From the cell containing the given text, extract its center point as (X, Y) coordinate. 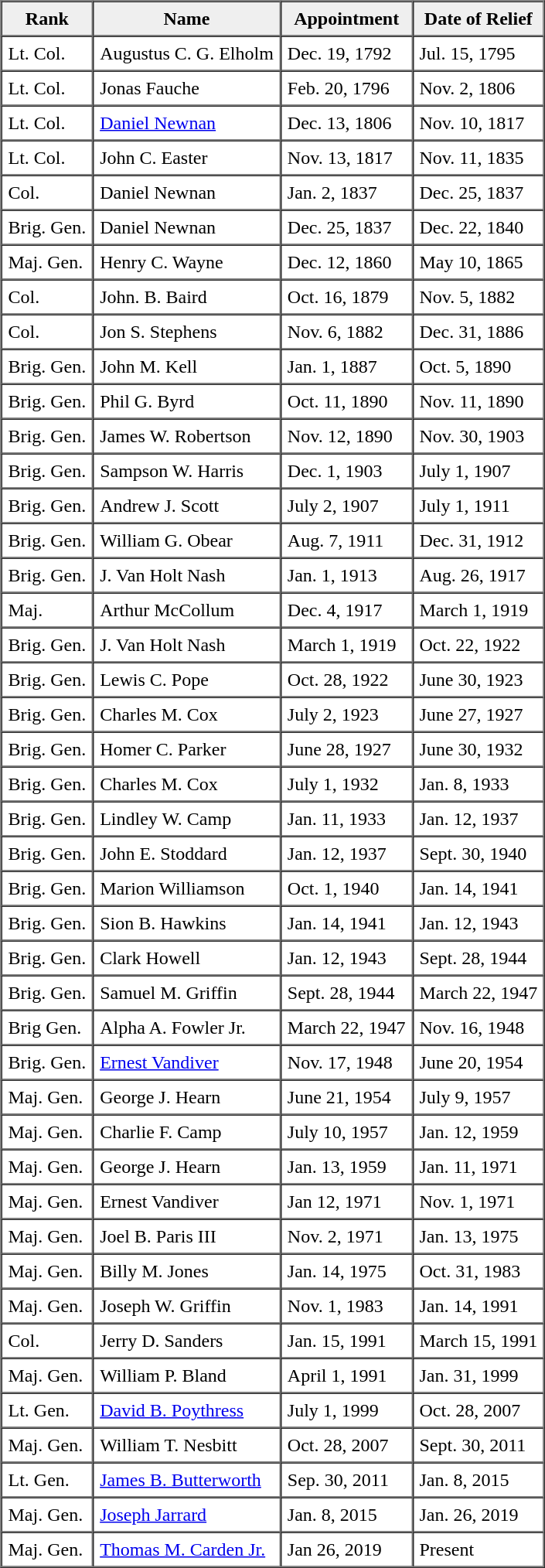
John M. Kell (187, 366)
Nov. 11, 1890 (479, 401)
Dec. 12, 1860 (346, 261)
Oct. 22, 1922 (479, 645)
John. B. Baird (187, 297)
Jan. 1, 1913 (346, 575)
Jan. 8, 1933 (479, 784)
Aug. 7, 1911 (346, 540)
Jan 12, 1971 (346, 1202)
April 1, 1991 (346, 1375)
Dec. 31, 1912 (479, 540)
Nov. 2, 1806 (479, 88)
Dec. 22, 1840 (479, 227)
Dec. 4, 1917 (346, 609)
James W. Robertson (187, 436)
Rank (48, 19)
July 9, 1957 (479, 1096)
June 28, 1927 (346, 748)
July 2, 1907 (346, 506)
Jon S. Stephens (187, 331)
Henry C. Wayne (187, 261)
Jan. 26, 2019 (479, 1514)
John E. Stoddard (187, 854)
Date of Relief (479, 19)
Jul. 15, 1795 (479, 53)
Nov. 12, 1890 (346, 436)
Aug. 26, 1917 (479, 575)
Jan. 2, 1837 (346, 192)
Oct. 16, 1879 (346, 297)
William T. Nesbitt (187, 1444)
Andrew J. Scott (187, 506)
Sep. 30, 2011 (346, 1480)
Oct. 5, 1890 (479, 366)
Sion B. Hawkins (187, 923)
Oct. 28, 1922 (346, 679)
Dec. 1, 1903 (346, 470)
William G. Obear (187, 540)
Jan. 15, 1991 (346, 1341)
Jan. 13, 1975 (479, 1236)
June 30, 1932 (479, 748)
Alpha A. Fowler Jr. (187, 1027)
Oct. 31, 1983 (479, 1271)
Sampson W. Harris (187, 470)
Arthur McCollum (187, 609)
Jan. 11, 1933 (346, 818)
Jerry D. Sanders (187, 1341)
Dec. 13, 1806 (346, 122)
Clark Howell (187, 957)
Nov. 30, 1903 (479, 436)
Jan. 13, 1959 (346, 1166)
Brig Gen. (48, 1027)
Charlie F. Camp (187, 1132)
Jonas Fauche (187, 88)
July 2, 1923 (346, 714)
Appointment (346, 19)
Nov. 5, 1882 (479, 297)
Present (479, 1549)
July 1, 1907 (479, 470)
June 30, 1923 (479, 679)
Nov. 11, 1835 (479, 158)
Augustus C. G. Elholm (187, 53)
Feb. 20, 1796 (346, 88)
Jan. 14, 1991 (479, 1305)
Nov. 6, 1882 (346, 331)
Sept. 30, 1940 (479, 854)
Lindley W. Camp (187, 818)
Marion Williamson (187, 888)
March 15, 1991 (479, 1341)
Sept. 30, 2011 (479, 1444)
Nov. 17, 1948 (346, 1062)
John C. Easter (187, 158)
July 1, 1999 (346, 1410)
Nov. 13, 1817 (346, 158)
Nov. 10, 1817 (479, 122)
Phil G. Byrd (187, 401)
Oct. 1, 1940 (346, 888)
Nov. 2, 1971 (346, 1236)
June 27, 1927 (479, 714)
Dec. 31, 1886 (479, 331)
May 10, 1865 (479, 261)
Jan 26, 2019 (346, 1549)
William P. Bland (187, 1375)
Joseph Jarrard (187, 1514)
July 1, 1911 (479, 506)
Nov. 16, 1948 (479, 1027)
Name (187, 19)
Jan. 12, 1959 (479, 1132)
Maj. (48, 609)
June 21, 1954 (346, 1096)
Nov. 1, 1983 (346, 1305)
James B. Butterworth (187, 1480)
Jan. 14, 1975 (346, 1271)
Dec. 19, 1792 (346, 53)
Jan. 31, 1999 (479, 1375)
Lewis C. Pope (187, 679)
Samuel M. Griffin (187, 993)
July 10, 1957 (346, 1132)
Thomas M. Carden Jr. (187, 1549)
July 1, 1932 (346, 784)
Joel B. Paris III (187, 1236)
Homer C. Parker (187, 748)
Joseph W. Griffin (187, 1305)
Jan. 1, 1887 (346, 366)
David B. Poythress (187, 1410)
June 20, 1954 (479, 1062)
Oct. 11, 1890 (346, 401)
Billy M. Jones (187, 1271)
Nov. 1, 1971 (479, 1202)
Jan. 11, 1971 (479, 1166)
